Extract the (x, y) coordinate from the center of the cell holding the provided text.  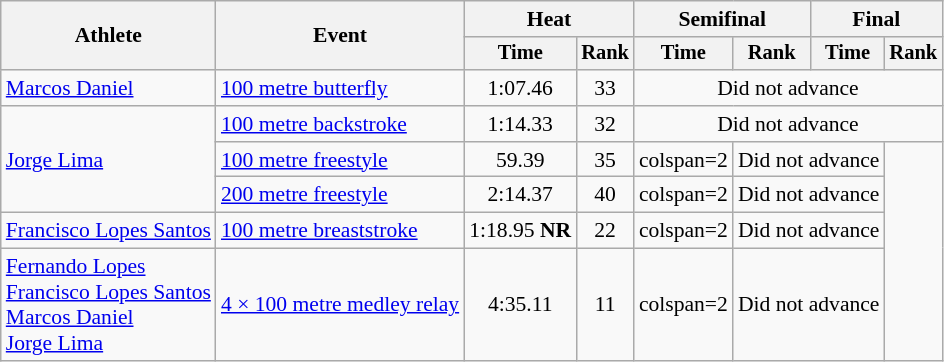
Francisco Lopes Santos (108, 231)
4:35.11 (520, 305)
1:18.95 NR (520, 231)
1:07.46 (520, 88)
Semifinal (722, 19)
22 (605, 231)
Fernando LopesFrancisco Lopes SantosMarcos DanielJorge Lima (108, 305)
Jorge Lima (108, 160)
59.39 (520, 160)
100 metre freestyle (340, 160)
Athlete (108, 36)
40 (605, 195)
33 (605, 88)
100 metre breaststroke (340, 231)
Final (876, 19)
Marcos Daniel (108, 88)
Heat (549, 19)
Event (340, 36)
4 × 100 metre medley relay (340, 305)
11 (605, 305)
1:14.33 (520, 124)
32 (605, 124)
200 metre freestyle (340, 195)
2:14.37 (520, 195)
35 (605, 160)
100 metre backstroke (340, 124)
100 metre butterfly (340, 88)
